Provide the [x, y] coordinate of the cell's center where the given text is located.  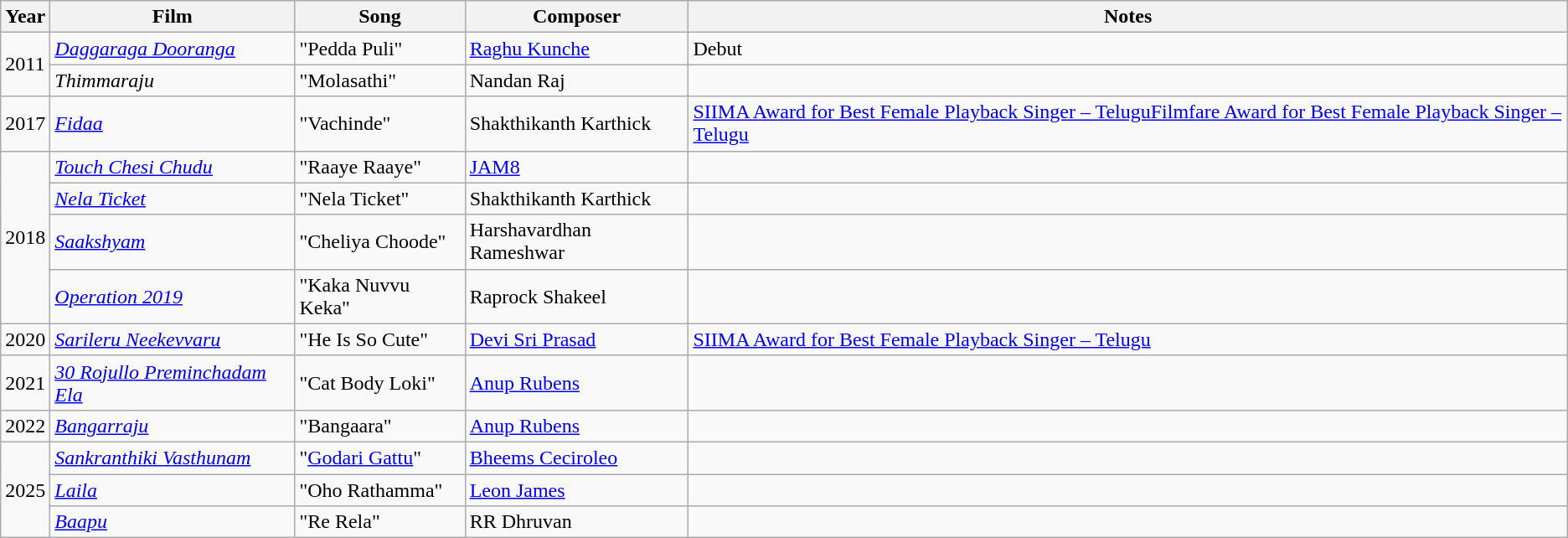
Harshavardhan Rameshwar [576, 241]
2022 [25, 426]
"Godari Gattu" [380, 458]
SIIMA Award for Best Female Playback Singer – TeluguFilmfare Award for Best Female Playback Singer – Telugu [1127, 124]
Baapu [173, 522]
Raprock Shakeel [576, 297]
2021 [25, 382]
Composer [576, 17]
JAM8 [576, 167]
2025 [25, 489]
30 Rojullo Preminchadam Ela [173, 382]
Bangarraju [173, 426]
"Re Rela" [380, 522]
"Kaka Nuvvu Keka" [380, 297]
"Cheliya Choode" [380, 241]
Sarileru Neekevvaru [173, 339]
Debut [1127, 49]
Song [380, 17]
2020 [25, 339]
Operation 2019 [173, 297]
Fidaa [173, 124]
Devi Sri Prasad [576, 339]
Year [25, 17]
"Vachinde" [380, 124]
Laila [173, 490]
Film [173, 17]
"Pedda Puli" [380, 49]
Saakshyam [173, 241]
"Bangaara" [380, 426]
Touch Chesi Chudu [173, 167]
Notes [1127, 17]
Nela Ticket [173, 199]
SIIMA Award for Best Female Playback Singer – Telugu [1127, 339]
2011 [25, 65]
Nandan Raj [576, 80]
2018 [25, 237]
"He Is So Cute" [380, 339]
Bheems Ceciroleo [576, 458]
Thimmaraju [173, 80]
Sankranthiki Vasthunam [173, 458]
Leon James [576, 490]
2017 [25, 124]
"Cat Body Loki" [380, 382]
Raghu Kunche [576, 49]
RR Dhruvan [576, 522]
"Oho Rathamma" [380, 490]
Daggaraga Dooranga [173, 49]
"Nela Ticket" [380, 199]
"Raaye Raaye" [380, 167]
"Molasathi" [380, 80]
